Pinpoint the cell where the given text exists, returning its (x, y) midpoint coordinate. 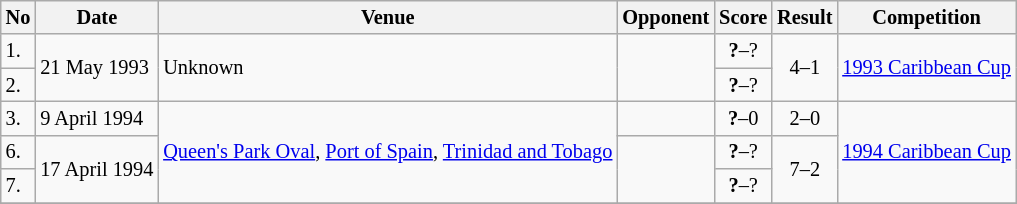
7. (18, 186)
4–1 (804, 68)
7–2 (804, 168)
1994 Caribbean Cup (926, 152)
Venue (388, 17)
17 April 1994 (96, 168)
1. (18, 51)
2–0 (804, 118)
No (18, 17)
1993 Caribbean Cup (926, 68)
9 April 1994 (96, 118)
21 May 1993 (96, 68)
Opponent (666, 17)
6. (18, 152)
Score (743, 17)
2. (18, 85)
3. (18, 118)
Queen's Park Oval, Port of Spain, Trinidad and Tobago (388, 152)
Result (804, 17)
?–0 (743, 118)
Date (96, 17)
Competition (926, 17)
Unknown (388, 68)
